Extract the [X, Y] coordinate from the center of the cell holding the provided text.  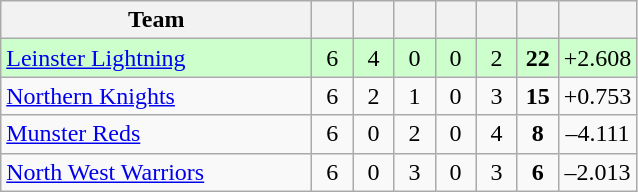
Team [156, 20]
–4.111 [598, 134]
Munster Reds [156, 134]
8 [538, 134]
+0.753 [598, 96]
–2.013 [598, 172]
+2.608 [598, 58]
North West Warriors [156, 172]
1 [414, 96]
Northern Knights [156, 96]
Leinster Lightning [156, 58]
15 [538, 96]
22 [538, 58]
